Detect which cell encompasses the target text, then output its (x, y) center coordinate. 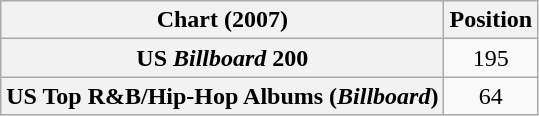
Position (491, 20)
US Top R&B/Hip-Hop Albums (Billboard) (222, 96)
64 (491, 96)
195 (491, 58)
Chart (2007) (222, 20)
US Billboard 200 (222, 58)
